Pinpoint the cell where the given text exists, returning its (x, y) midpoint coordinate. 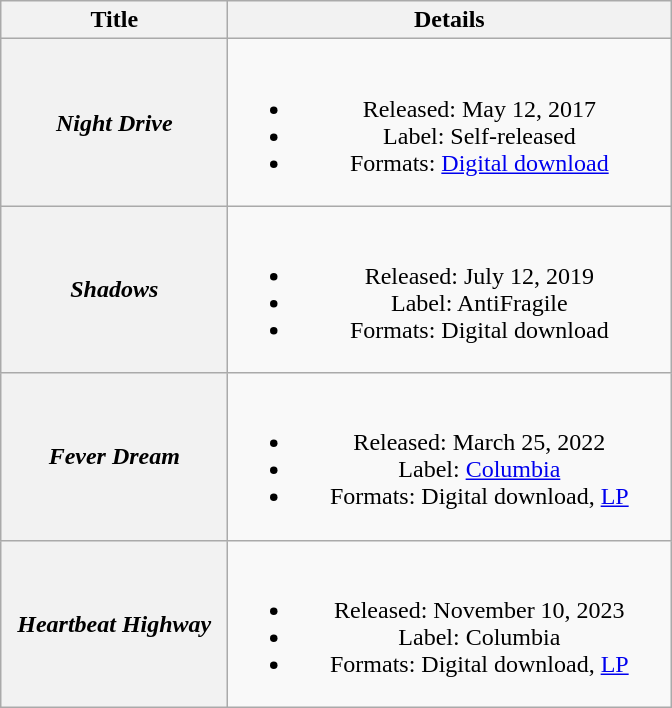
Fever Dream (114, 456)
Heartbeat Highway (114, 624)
Released: July 12, 2019Label: AntiFragileFormats: Digital download (450, 290)
Released: March 25, 2022Label: ColumbiaFormats: Digital download, LP (450, 456)
Details (450, 20)
Night Drive (114, 122)
Released: May 12, 2017Label: Self-releasedFormats: Digital download (450, 122)
Shadows (114, 290)
Title (114, 20)
Released: November 10, 2023Label: ColumbiaFormats: Digital download, LP (450, 624)
